Locate the cell with the specified text and output its (X, Y) center coordinate. 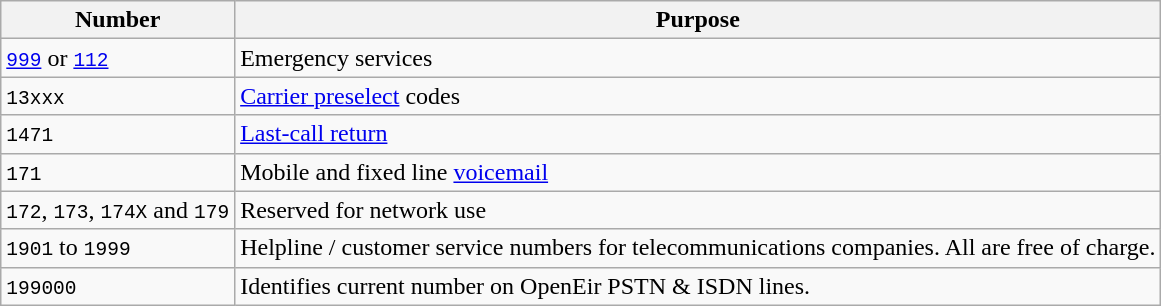
Carrier preselect codes (698, 96)
Emergency services (698, 58)
Purpose (698, 20)
172, 173, 174X and 179 (118, 210)
Helpline / customer service numbers for telecommunications companies. All are free of charge. (698, 248)
Last-call return (698, 134)
Identifies current number on OpenEir PSTN & ISDN lines. (698, 286)
Mobile and fixed line voicemail (698, 172)
Reserved for network use (698, 210)
199000 (118, 286)
1471 (118, 134)
1901 to 1999 (118, 248)
13xxx (118, 96)
171 (118, 172)
999 or 112 (118, 58)
Number (118, 20)
